Find where the given text appears and provide that cell's center as [x, y] coordinate. 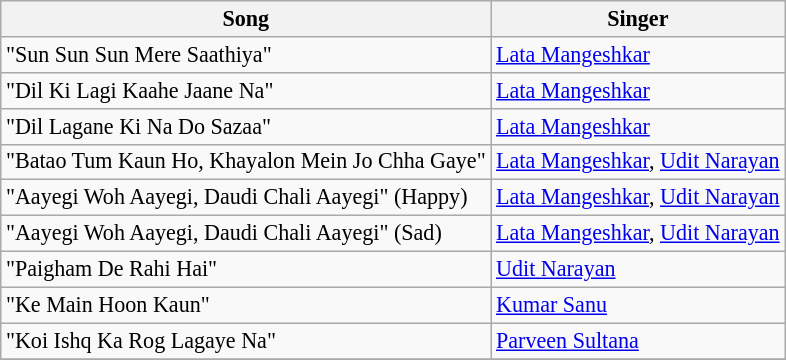
"Koi Ishq Ka Rog Lagaye Na" [246, 341]
Song [246, 18]
Parveen Sultana [638, 341]
"Sun Sun Sun Mere Saathiya" [246, 54]
"Dil Ki Lagi Kaahe Jaane Na" [246, 90]
Kumar Sanu [638, 305]
Singer [638, 18]
"Aayegi Woh Aayegi, Daudi Chali Aayegi" (Sad) [246, 233]
"Dil Lagane Ki Na Do Sazaa" [246, 126]
"Paigham De Rahi Hai" [246, 269]
"Aayegi Woh Aayegi, Daudi Chali Aayegi" (Happy) [246, 198]
"Ke Main Hoon Kaun" [246, 305]
Udit Narayan [638, 269]
"Batao Tum Kaun Ho, Khayalon Mein Jo Chha Gaye" [246, 162]
